Search for the cell housing the specified text and yield its [x, y] center coordinate. 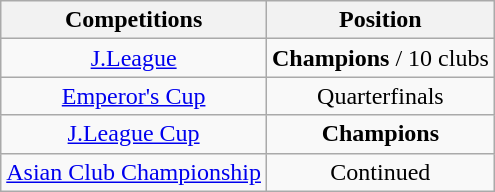
Champions [380, 134]
Champions / 10 clubs [380, 58]
Competitions [134, 20]
Continued [380, 172]
Quarterfinals [380, 96]
Emperor's Cup [134, 96]
Position [380, 20]
Asian Club Championship [134, 172]
J.League [134, 58]
J.League Cup [134, 134]
